For the text-containing cell, return its midpoint in [x, y] coordinate format. 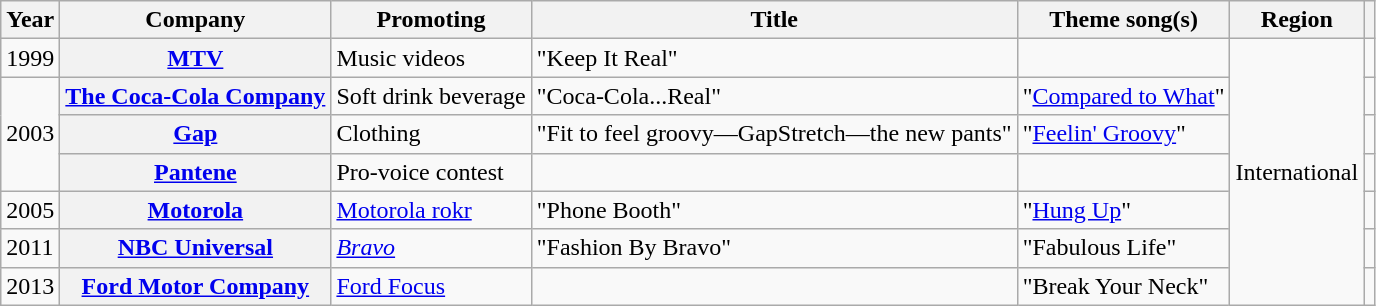
1999 [30, 58]
Motorola rokr [431, 210]
Region [1297, 20]
Motorola [196, 210]
"Compared to What" [1124, 96]
"Feelin' Groovy" [1124, 134]
Pantene [196, 172]
"Fabulous Life" [1124, 248]
Clothing [431, 134]
Music videos [431, 58]
2005 [30, 210]
"Coca-Cola...Real" [774, 96]
"Fashion By Bravo" [774, 248]
The Coca-Cola Company [196, 96]
Ford Motor Company [196, 286]
"Break Your Neck" [1124, 286]
Company [196, 20]
Title [774, 20]
NBC Universal [196, 248]
Year [30, 20]
Theme song(s) [1124, 20]
2011 [30, 248]
MTV [196, 58]
Ford Focus [431, 286]
Bravo [431, 248]
Promoting [431, 20]
2013 [30, 286]
Soft drink beverage [431, 96]
International [1297, 172]
"Keep It Real" [774, 58]
Gap [196, 134]
2003 [30, 134]
"Fit to feel groovy—GapStretch—the new pants" [774, 134]
Pro-voice contest [431, 172]
"Hung Up" [1124, 210]
"Phone Booth" [774, 210]
